Return the [x, y] coordinate for the center point of the cell that contains the specified text.  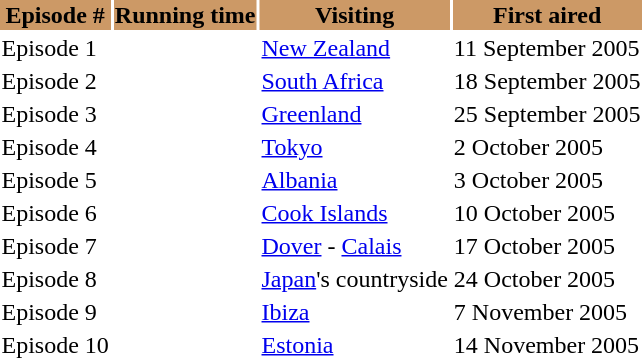
Visiting [354, 15]
Tokyo [354, 147]
New Zealand [354, 48]
Episode 6 [55, 213]
2 October 2005 [547, 147]
South Africa [354, 81]
24 October 2005 [547, 279]
Dover - Calais [354, 246]
Episode 3 [55, 114]
Greenland [354, 114]
Episode 8 [55, 279]
25 September 2005 [547, 114]
Episode 7 [55, 246]
18 September 2005 [547, 81]
10 October 2005 [547, 213]
Episode 5 [55, 180]
Episode # [55, 15]
Running time [185, 15]
3 October 2005 [547, 180]
Episode 2 [55, 81]
First aired [547, 15]
Japan's countryside [354, 279]
17 October 2005 [547, 246]
Episode 4 [55, 147]
Cook Islands [354, 213]
Albania [354, 180]
Episode 1 [55, 48]
11 September 2005 [547, 48]
Episode 9 [55, 312]
7 November 2005 [547, 312]
Ibiza [354, 312]
